Pinpoint the cell where the given text exists, returning its [x, y] midpoint coordinate. 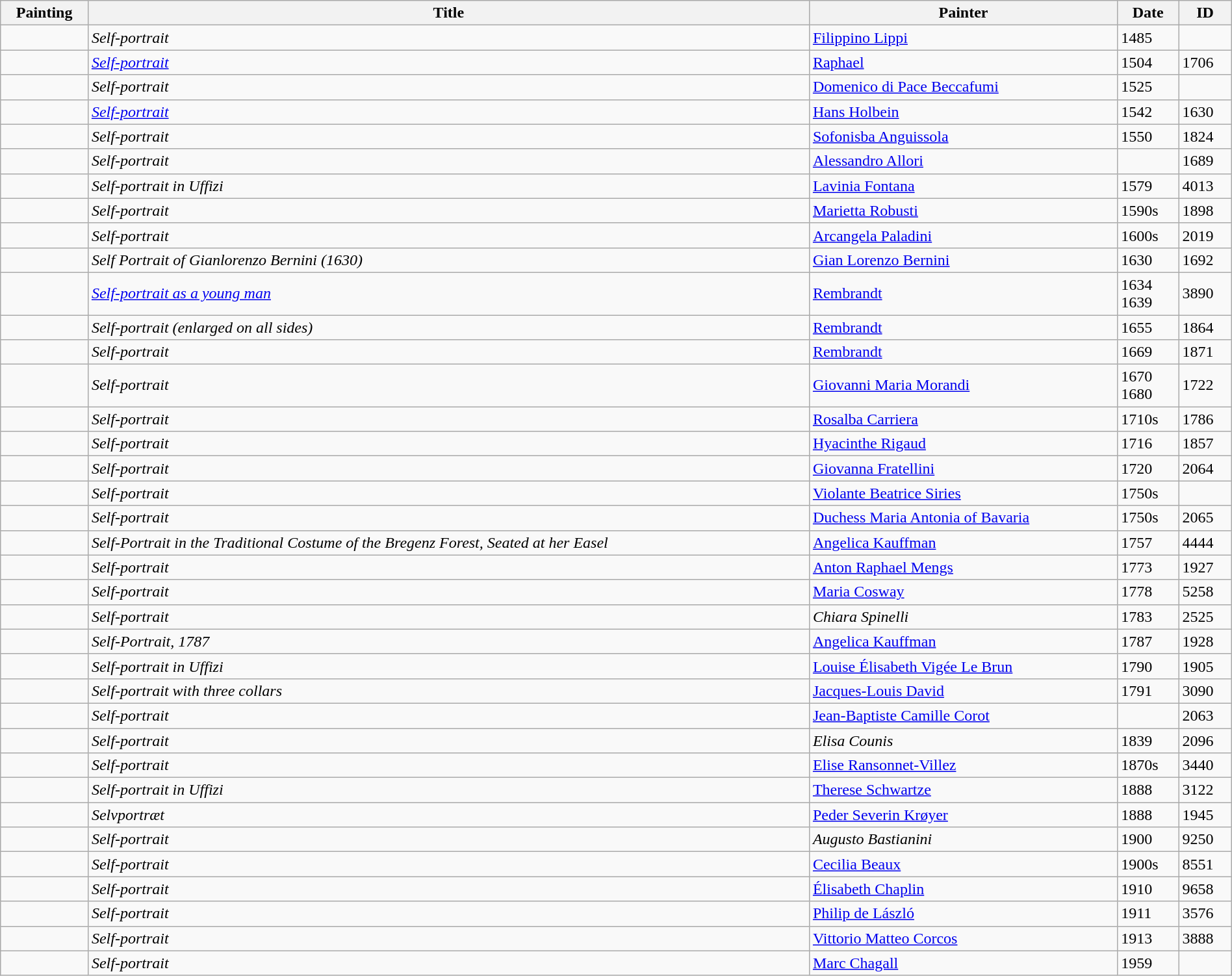
1905 [1205, 666]
Jacques-Louis David [963, 691]
1485 [1148, 38]
3888 [1205, 938]
2064 [1205, 469]
1870s [1148, 765]
Rosalba Carriera [963, 419]
1669 [1148, 352]
1600s [1148, 235]
2019 [1205, 235]
1757 [1148, 543]
8551 [1205, 864]
Marietta Robusti [963, 211]
1786 [1205, 419]
1911 [1148, 914]
1550 [1148, 136]
3122 [1205, 790]
3090 [1205, 691]
Anton Raphael Mengs [963, 567]
1722 [1205, 386]
1778 [1148, 592]
1720 [1148, 469]
Painting [44, 13]
Painter [963, 13]
Peder Severin Krøyer [963, 815]
Raphael [963, 62]
1910 [1148, 889]
1927 [1205, 567]
Hans Holbein [963, 112]
Domenico di Pace Beccafumi [963, 87]
1824 [1205, 136]
1959 [1148, 963]
1790 [1148, 666]
1692 [1205, 260]
Therese Schwartze [963, 790]
Élisabeth Chaplin [963, 889]
16701680 [1148, 386]
Violante Beatrice Siries [963, 493]
1839 [1148, 740]
1590s [1148, 211]
Self-Portrait, 1787 [448, 641]
2063 [1205, 715]
1716 [1148, 444]
Self-Portrait in the Traditional Costume of the Bregenz Forest, Seated at her Easel [448, 543]
1542 [1148, 112]
1898 [1205, 211]
5258 [1205, 592]
1900 [1148, 840]
ID [1205, 13]
Date [1148, 13]
Lavinia Fontana [963, 186]
1913 [1148, 938]
16341639 [1148, 294]
Louise Élisabeth Vigée Le Brun [963, 666]
Duchess Maria Antonia of Bavaria [963, 518]
2525 [1205, 617]
1787 [1148, 641]
1579 [1148, 186]
2096 [1205, 740]
1689 [1205, 161]
3576 [1205, 914]
Chiara Spinelli [963, 617]
1655 [1148, 327]
4013 [1205, 186]
Jean-Baptiste Camille Corot [963, 715]
3440 [1205, 765]
Vittorio Matteo Corcos [963, 938]
1783 [1148, 617]
1864 [1205, 327]
Self-portrait as a young man [448, 294]
Elisa Counis [963, 740]
Self-portrait (enlarged on all sides) [448, 327]
Self-portrait with three collars [448, 691]
1857 [1205, 444]
Cecilia Beaux [963, 864]
2065 [1205, 518]
Philip de László [963, 914]
Filippino Lippi [963, 38]
1791 [1148, 691]
Sofonisba Anguissola [963, 136]
9658 [1205, 889]
4444 [1205, 543]
Title [448, 13]
1900s [1148, 864]
Hyacinthe Rigaud [963, 444]
Selvportræt [448, 815]
Gian Lorenzo Bernini [963, 260]
Self Portrait of Gianlorenzo Bernini (1630) [448, 260]
Giovanna Fratellini [963, 469]
Alessandro Allori [963, 161]
1525 [1148, 87]
1706 [1205, 62]
1871 [1205, 352]
Elise Ransonnet-Villez [963, 765]
Augusto Bastianini [963, 840]
1710s [1148, 419]
1504 [1148, 62]
Marc Chagall [963, 963]
1945 [1205, 815]
Arcangela Paladini [963, 235]
1773 [1148, 567]
Giovanni Maria Morandi [963, 386]
1928 [1205, 641]
Maria Cosway [963, 592]
9250 [1205, 840]
3890 [1205, 294]
